Extract the [X, Y] coordinate from the center of the cell holding the provided text.  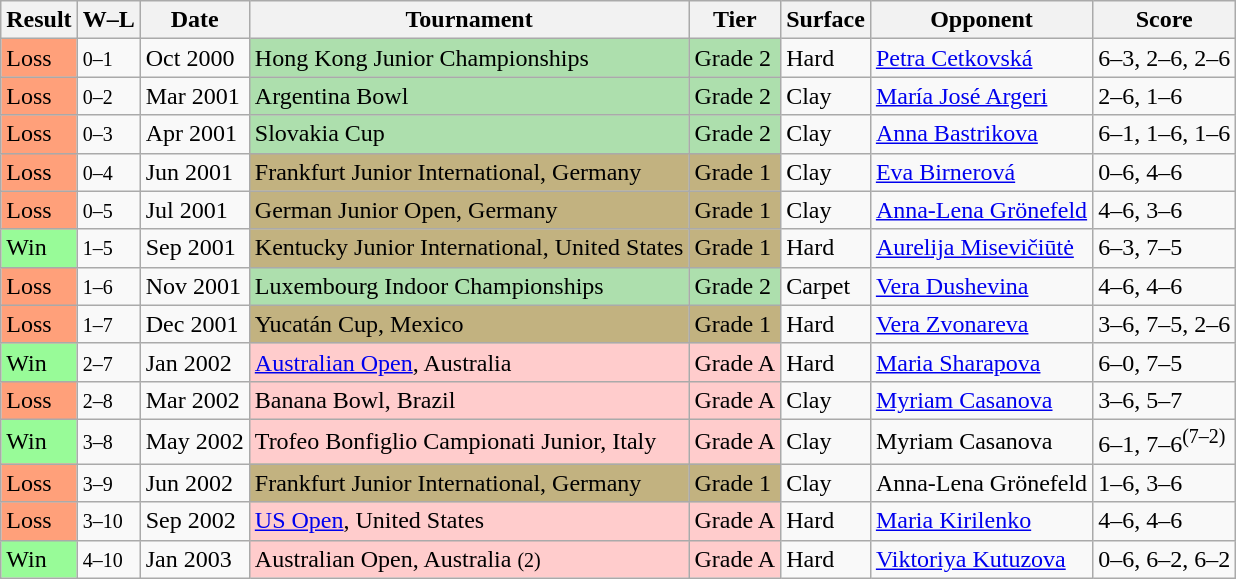
2–6, 1–6 [1164, 96]
0–6, 4–6 [1164, 172]
1–6 [108, 286]
3–6, 7–5, 2–6 [1164, 324]
4–10 [108, 559]
Viktoriya Kutuzova [981, 559]
Banana Bowl, Brazil [469, 400]
Petra Cetkovská [981, 58]
3–9 [108, 483]
Vera Dushevina [981, 286]
0–2 [108, 96]
6–0, 7–5 [1164, 362]
Carpet [826, 286]
German Junior Open, Germany [469, 210]
0–5 [108, 210]
3–8 [108, 442]
Surface [826, 20]
Luxembourg Indoor Championships [469, 286]
6–1, 1–6, 1–6 [1164, 134]
Dec 2001 [194, 324]
Vera Zvonareva [981, 324]
Jan 2002 [194, 362]
4–6, 3–6 [1164, 210]
1–5 [108, 248]
Eva Birnerová [981, 172]
Mar 2001 [194, 96]
Jan 2003 [194, 559]
Opponent [981, 20]
Score [1164, 20]
Tier [735, 20]
1–7 [108, 324]
0–3 [108, 134]
Nov 2001 [194, 286]
Slovakia Cup [469, 134]
Australian Open, Australia [469, 362]
3–6, 5–7 [1164, 400]
Mar 2002 [194, 400]
2–7 [108, 362]
0–4 [108, 172]
Jun 2002 [194, 483]
2–8 [108, 400]
Maria Kirilenko [981, 521]
Yucatán Cup, Mexico [469, 324]
1–6, 3–6 [1164, 483]
W–L [108, 20]
Anna Bastrikova [981, 134]
María José Argeri [981, 96]
Jul 2001 [194, 210]
3–10 [108, 521]
6–3, 2–6, 2–6 [1164, 58]
Hong Kong Junior Championships [469, 58]
Result [39, 20]
Kentucky Junior International, United States [469, 248]
Tournament [469, 20]
0–6, 6–2, 6–2 [1164, 559]
US Open, United States [469, 521]
Apr 2001 [194, 134]
Sep 2002 [194, 521]
6–1, 7–6(7–2) [1164, 442]
Aurelija Misevičiūtė [981, 248]
Oct 2000 [194, 58]
Maria Sharapova [981, 362]
Date [194, 20]
Jun 2001 [194, 172]
Argentina Bowl [469, 96]
6–3, 7–5 [1164, 248]
Sep 2001 [194, 248]
0–1 [108, 58]
Australian Open, Australia (2) [469, 559]
Trofeo Bonfiglio Campionati Junior, Italy [469, 442]
May 2002 [194, 442]
